Return (X, Y) of the center of cell containing provided text 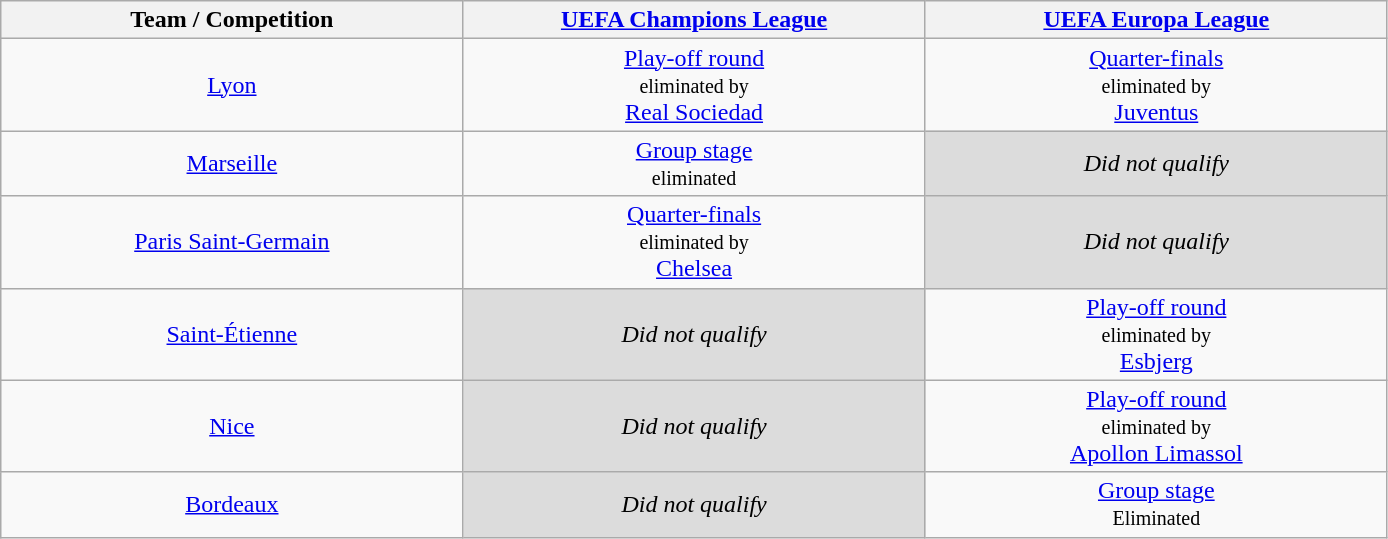
Quarter-finals eliminated by Juventus (1156, 85)
Marseille (232, 164)
UEFA Champions League (694, 20)
Quarter-finals eliminated by Chelsea (694, 242)
Paris Saint-Germain (232, 242)
Play-off round eliminated by Esbjerg (1156, 334)
UEFA Europa League (1156, 20)
Nice (232, 426)
Group stage Eliminated (1156, 504)
Saint-Étienne (232, 334)
Group stage eliminated (694, 164)
Play-off round eliminated by Real Sociedad (694, 85)
Bordeaux (232, 504)
Team / Competition (232, 20)
Play-off round eliminated by Apollon Limassol (1156, 426)
Lyon (232, 85)
